Scan for the cell matching the given text and deliver its (X, Y) coordinate at center. 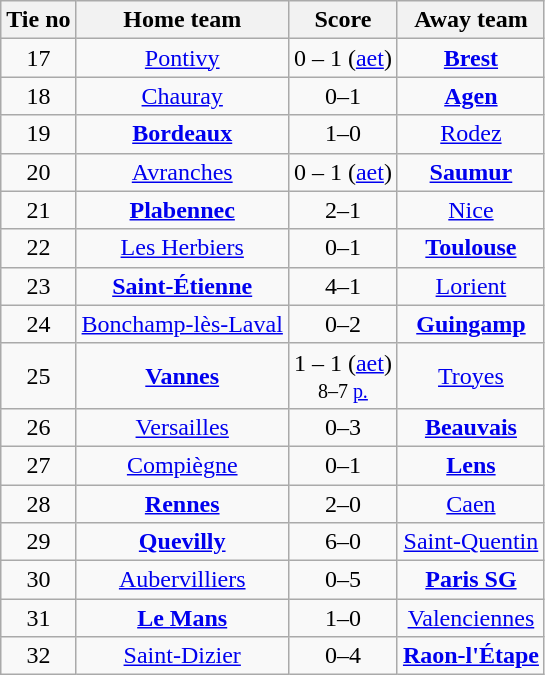
Avranches (182, 172)
Saint-Étienne (182, 286)
Paris SG (470, 580)
Le Mans (182, 618)
31 (38, 618)
0–2 (342, 324)
Agen (470, 96)
30 (38, 580)
Lorient (470, 286)
Troyes (470, 376)
Home team (182, 20)
Chauray (182, 96)
Bordeaux (182, 134)
19 (38, 134)
2–0 (342, 503)
Caen (470, 503)
Toulouse (470, 248)
Rennes (182, 503)
Tie no (38, 20)
0–3 (342, 427)
0–5 (342, 580)
0–4 (342, 656)
20 (38, 172)
Nice (470, 210)
Saumur (470, 172)
Pontivy (182, 58)
Rodez (470, 134)
Quevilly (182, 542)
25 (38, 376)
Brest (470, 58)
Aubervilliers (182, 580)
21 (38, 210)
Saint-Quentin (470, 542)
Compiègne (182, 465)
32 (38, 656)
Lens (470, 465)
Bonchamp-lès-Laval (182, 324)
Score (342, 20)
26 (38, 427)
Raon-l'Étape (470, 656)
Vannes (182, 376)
4–1 (342, 286)
Valenciennes (470, 618)
Plabennec (182, 210)
Versailles (182, 427)
1 – 1 (aet)8–7 p. (342, 376)
22 (38, 248)
6–0 (342, 542)
Beauvais (470, 427)
Les Herbiers (182, 248)
Guingamp (470, 324)
17 (38, 58)
2–1 (342, 210)
Saint-Dizier (182, 656)
23 (38, 286)
28 (38, 503)
Away team (470, 20)
27 (38, 465)
18 (38, 96)
29 (38, 542)
24 (38, 324)
